From the cell containing the given text, extract its center point as (X, Y) coordinate. 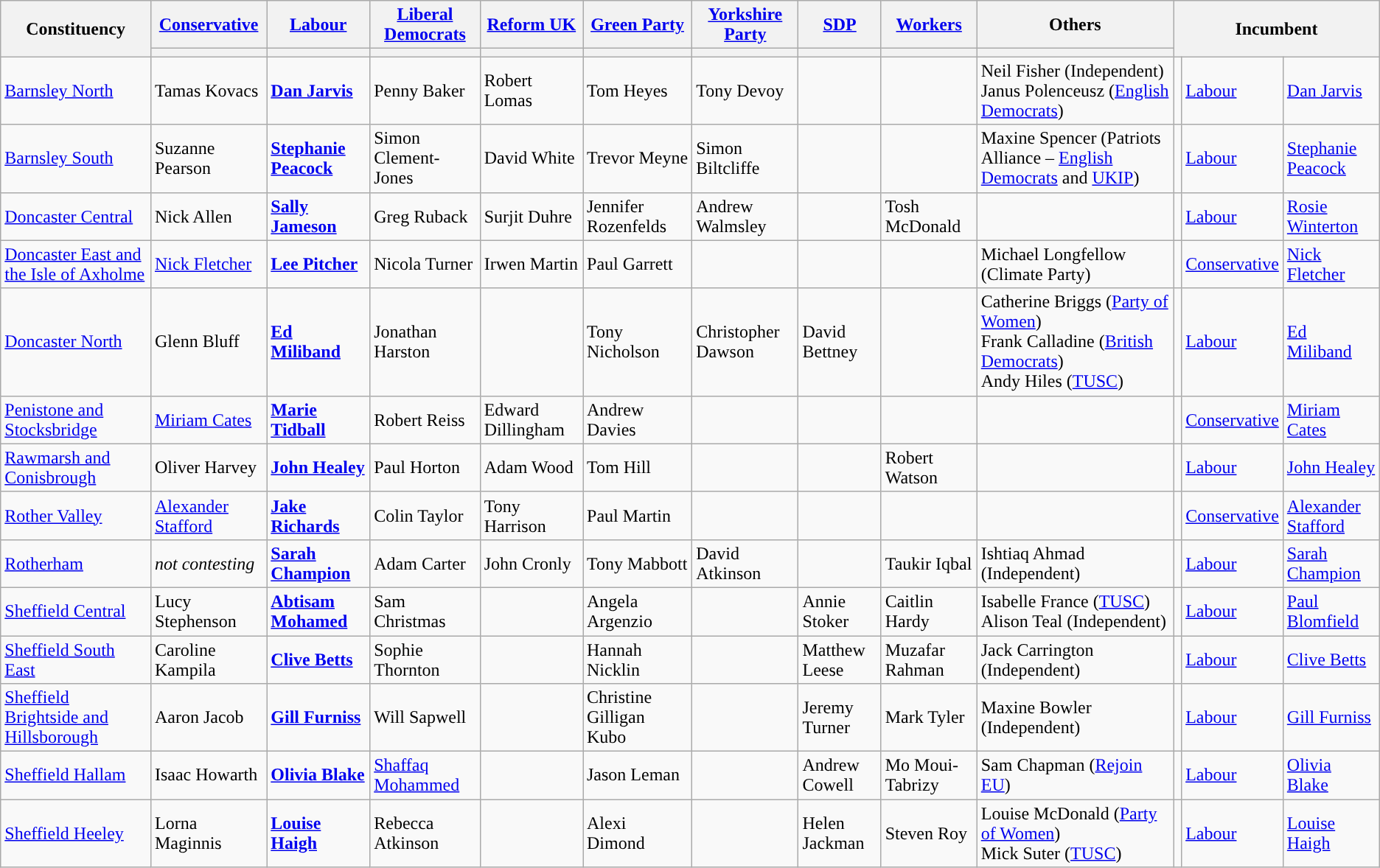
Liberal Democrats (425, 25)
David Atkinson (745, 563)
Paul Blomfield (1331, 612)
David Bettney (840, 342)
Penistone and Stocksbridge (76, 420)
Reform UK (531, 25)
Tony Devoy (745, 91)
Sam Chapman (Rejoin EU) (1075, 775)
Andrew Cowell (840, 775)
Louise McDonald (Party of Women)Mick Suter (TUSC) (1075, 833)
Jonathan Harston (425, 342)
Lorna Maginnis (208, 833)
Doncaster Central (76, 217)
Neil Fisher (Independent)Janus Polenceusz (English Democrats) (1075, 91)
Sheffield South East (76, 659)
Barnsley South (76, 158)
Nick Allen (208, 217)
Colin Taylor (425, 516)
Paul Garrett (637, 264)
David White (531, 158)
Marie Tidball (318, 420)
Adam Wood (531, 467)
Lee Pitcher (318, 264)
Annie Stoker (840, 612)
Lucy Stephenson (208, 612)
Tosh McDonald (929, 217)
Christopher Dawson (745, 342)
Sheffield Heeley (76, 833)
Christine Gilligan Kubo (637, 718)
Paul Horton (425, 467)
Simon Clement-Jones (425, 158)
Doncaster North (76, 342)
Glenn Bluff (208, 342)
Muzafar Rahman (929, 659)
Tom Hill (637, 467)
Rother Valley (76, 516)
SDP (840, 25)
Tamas Kovacs (208, 91)
Aaron Jacob (208, 718)
Greg Ruback (425, 217)
Jennifer Rozenfelds (637, 217)
Surjit Duhre (531, 217)
Robert Reiss (425, 420)
not contesting (208, 563)
Tony Nicholson (637, 342)
Robert Watson (929, 467)
Oliver Harvey (208, 467)
Trevor Meyne (637, 158)
Ishtiaq Ahmad (Independent) (1075, 563)
Abtisam Mohamed (318, 612)
Mo Moui-Tabrizy (929, 775)
Barnsley North (76, 91)
Others (1075, 25)
Suzanne Pearson (208, 158)
Sam Christmas (425, 612)
Adam Carter (425, 563)
Rawmarsh and Conisbrough (76, 467)
Taukir Iqbal (929, 563)
Green Party (637, 25)
Isabelle France (TUSC)Alison Teal (Independent) (1075, 612)
John Cronly (531, 563)
Sheffield Hallam (76, 775)
Caroline Kampila (208, 659)
Michael Longfellow (Climate Party) (1075, 264)
Catherine Briggs (Party of Women)Frank Calladine (British Democrats)Andy Hiles (TUSC) (1075, 342)
Rebecca Atkinson (425, 833)
Penny Baker (425, 91)
Andrew Davies (637, 420)
Mark Tyler (929, 718)
Constituency (76, 29)
Alexi Dimond (637, 833)
Maxine Spencer (Patriots Alliance – English Democrats and UKIP) (1075, 158)
Robert Lomas (531, 91)
Edward Dillingham (531, 420)
Workers (929, 25)
Steven Roy (929, 833)
Nicola Turner (425, 264)
Yorkshire Party (745, 25)
Rotherham (76, 563)
Sophie Thornton (425, 659)
Will Sapwell (425, 718)
Jake Richards (318, 516)
Hannah Nicklin (637, 659)
Jeremy Turner (840, 718)
Sally Jameson (318, 217)
Jack Carrington (Independent) (1075, 659)
Tom Heyes (637, 91)
Paul Martin (637, 516)
Angela Argenzio (637, 612)
Helen Jackman (840, 833)
Sheffield Brightside and Hillsborough (76, 718)
Incumbent (1277, 29)
Isaac Howarth (208, 775)
Sheffield Central (76, 612)
Rosie Winterton (1331, 217)
Jason Leman (637, 775)
Matthew Leese (840, 659)
Andrew Walmsley (745, 217)
Tony Mabbott (637, 563)
Maxine Bowler (Independent) (1075, 718)
Caitlin Hardy (929, 612)
Shaffaq Mohammed (425, 775)
Doncaster East and the Isle of Axholme (76, 264)
Irwen Martin (531, 264)
Tony Harrison (531, 516)
Simon Biltcliffe (745, 158)
